Provide the (X, Y) coordinate of the cell's center where the given text is located.  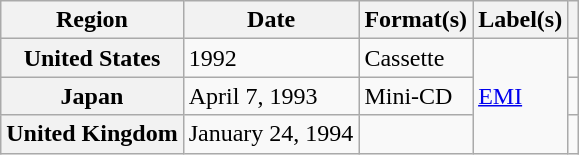
Japan (92, 96)
Format(s) (416, 20)
United Kingdom (92, 134)
Cassette (416, 58)
1992 (271, 58)
April 7, 1993 (271, 96)
United States (92, 58)
EMI (520, 96)
Region (92, 20)
January 24, 1994 (271, 134)
Label(s) (520, 20)
Date (271, 20)
Mini-CD (416, 96)
